Find where the given text appears and provide that cell's center as [X, Y] coordinate. 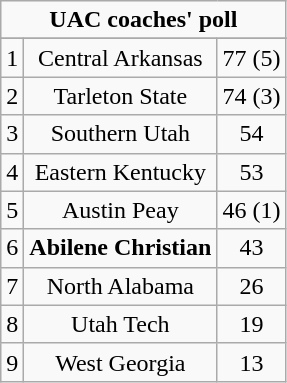
74 (3) [252, 96]
77 (5) [252, 58]
Tarleton State [120, 96]
54 [252, 134]
Central Arkansas [120, 58]
Abilene Christian [120, 248]
North Alabama [120, 286]
Austin Peay [120, 210]
8 [12, 324]
5 [12, 210]
2 [12, 96]
9 [12, 362]
53 [252, 172]
West Georgia [120, 362]
1 [12, 58]
6 [12, 248]
19 [252, 324]
4 [12, 172]
43 [252, 248]
7 [12, 286]
46 (1) [252, 210]
13 [252, 362]
3 [12, 134]
26 [252, 286]
Eastern Kentucky [120, 172]
Southern Utah [120, 134]
Utah Tech [120, 324]
UAC coaches' poll [144, 20]
